Provide the [X, Y] coordinate of the cell's center where the given text is located.  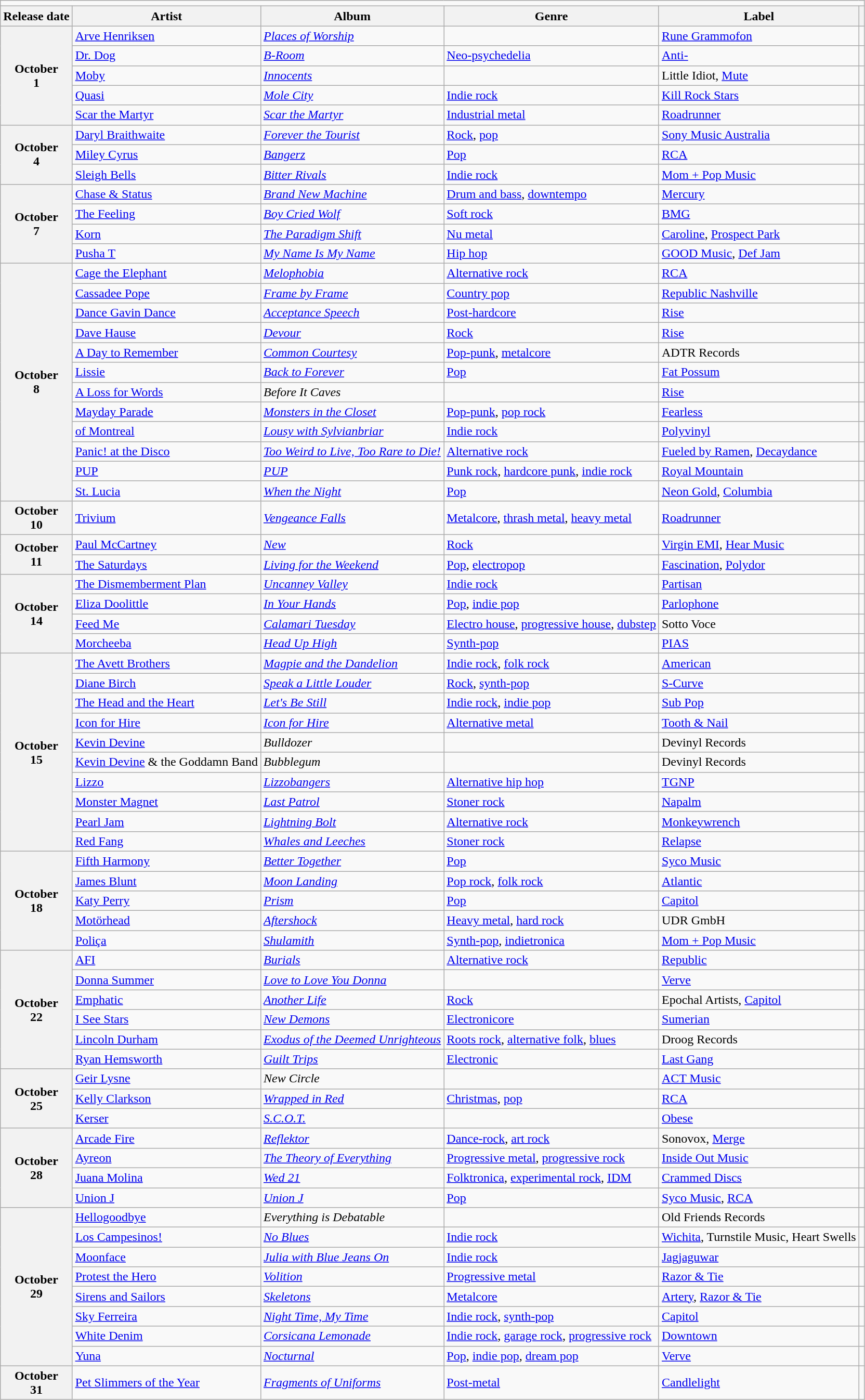
Napalm [759, 802]
Industrial metal [552, 115]
A Loss for Words [166, 392]
Arve Henriksen [166, 36]
Sonovox, Merge [759, 1138]
Magpie and the Dandelion [352, 663]
October10 [36, 518]
Soft rock [552, 214]
Downtown [759, 1336]
Melophobia [352, 273]
Sumerian [759, 1019]
Let's Be Still [352, 703]
Korn [166, 233]
Pet Slimmers of the Year [166, 1383]
Electronicore [552, 1019]
October8 [36, 383]
Sony Music Australia [759, 135]
Mercury [759, 194]
Bitter Rivals [352, 174]
B-Room [352, 56]
Genre [552, 16]
Metalcore, thrash metal, heavy metal [552, 518]
Wichita, Turnstile Music, Heart Swells [759, 1237]
Monster Magnet [166, 802]
GOOD Music, Def Jam [759, 254]
New Circle [352, 1079]
Nu metal [552, 233]
A Day to Remember [166, 352]
Whales and Leeches [352, 841]
October1 [36, 75]
Ryan Hemsworth [166, 1059]
Forever the Tourist [352, 135]
The Paradigm Shift [352, 233]
Paul McCartney [166, 544]
The Feeling [166, 214]
Nocturnal [352, 1356]
Syco Music, RCA [759, 1197]
Protest the Hero [166, 1277]
October29 [36, 1287]
October14 [36, 614]
Virgin EMI, Hear Music [759, 544]
Tooth & Nail [759, 723]
Dance Gavin Dance [166, 313]
In Your Hands [352, 604]
Kerser [166, 1118]
Parlophone [759, 604]
Neon Gold, Columbia [759, 491]
Progressive metal, progressive rock [552, 1158]
PIAS [759, 644]
Corsicana Lemonade [352, 1336]
Katy Perry [166, 901]
Lissie [166, 372]
Lizzobangers [352, 782]
Electro house, progressive house, dubstep [552, 624]
Progressive metal [552, 1277]
Indie rock, garage rock, progressive rock [552, 1336]
Trivium [166, 518]
October22 [36, 1010]
Alternative metal [552, 723]
Fascination, Polydor [759, 564]
Boy Cried Wolf [352, 214]
Uncanney Valley [352, 584]
Monsters in the Closet [352, 412]
Arcade Fire [166, 1138]
Release date [36, 16]
Republic Nashville [759, 293]
Neo-psychedelia [552, 56]
Hellogoodbye [166, 1218]
October11 [36, 554]
Better Together [352, 861]
Donna Summer [166, 980]
Artist [166, 16]
Moonface [166, 1257]
Relapse [759, 841]
Fat Possum [759, 372]
Lightning Bolt [352, 821]
The Theory of Everything [352, 1158]
Atlantic [759, 881]
When the Night [352, 491]
Pearl Jam [166, 821]
The Avett Brothers [166, 663]
Motörhead [166, 921]
Pop, indie pop, dream pop [552, 1356]
Quasi [166, 95]
October31 [36, 1383]
Country pop [552, 293]
Little Idiot, Mute [759, 75]
Partisan [759, 584]
American [759, 663]
Anti- [759, 56]
Julia with Blue Jeans On [352, 1257]
Sirens and Sailors [166, 1297]
Another Life [352, 1000]
Republic [759, 960]
Old Friends Records [759, 1218]
Guilt Trips [352, 1059]
Label [759, 16]
Volition [352, 1277]
Sky Ferreira [166, 1316]
Mayday Parade [166, 412]
S.C.O.T. [352, 1118]
Metalcore [552, 1297]
White Denim [166, 1336]
Ayreon [166, 1158]
Places of Worship [352, 36]
Innocents [352, 75]
Crammed Discs [759, 1177]
New Demons [352, 1019]
Polyvinyl [759, 431]
Heavy metal, hard rock [552, 921]
Brand New Machine [352, 194]
Love to Love You Donna [352, 980]
Wed 21 [352, 1177]
Last Gang [759, 1059]
Post-hardcore [552, 313]
of Montreal [166, 431]
Dr. Dog [166, 56]
Indie rock, folk rock [552, 663]
S-Curve [759, 683]
St. Lucia [166, 491]
I See Stars [166, 1019]
Hip hop [552, 254]
Wrapped in Red [352, 1098]
Juana Molina [166, 1177]
Prism [352, 901]
Los Campesinos! [166, 1237]
Moon Landing [352, 881]
Daryl Braithwaite [166, 135]
October18 [36, 900]
Rock, synth-pop [552, 683]
October15 [36, 753]
Artery, Razor & Tie [759, 1297]
BMG [759, 214]
Burials [352, 960]
Dance-rock, art rock [552, 1138]
Fragments of Uniforms [352, 1383]
Kevin Devine & the Goddamn Band [166, 762]
The Saturdays [166, 564]
Miley Cyrus [166, 154]
Lincoln Durham [166, 1039]
Shulamith [352, 940]
Synth-pop, indietronica [552, 940]
Sub Pop [759, 703]
Eliza Doolittle [166, 604]
Jagjaguwar [759, 1257]
Album [352, 16]
Too Weird to Live, Too Rare to Die! [352, 451]
Vengeance Falls [352, 518]
Rock, pop [552, 135]
Frame by Frame [352, 293]
October25 [36, 1098]
Reflektor [352, 1138]
Monkeywrench [759, 821]
Syco Music [759, 861]
Razor & Tie [759, 1277]
Kill Rock Stars [759, 95]
The Head and the Heart [166, 703]
Devour [352, 333]
Obese [759, 1118]
Poliça [166, 940]
Red Fang [166, 841]
Head Up High [352, 644]
Bubblegum [352, 762]
Drum and bass, downtempo [552, 194]
Pop rock, folk rock [552, 881]
Living for the Weekend [352, 564]
Pusha T [166, 254]
Candlelight [759, 1383]
Yuna [166, 1356]
Folktronica, experimental rock, IDM [552, 1177]
Mole City [352, 95]
Indie rock, indie pop [552, 703]
Feed Me [166, 624]
Fearless [759, 412]
Speak a Little Louder [352, 683]
Diane Birch [166, 683]
No Blues [352, 1237]
Droog Records [759, 1039]
Pop-punk, metalcore [552, 352]
ACT Music [759, 1079]
Dave Hause [166, 333]
Moby [166, 75]
Alternative hip hop [552, 782]
Cassadee Pope [166, 293]
TGNP [759, 782]
Exodus of the Deemed Unrighteous [352, 1039]
Common Courtesy [352, 352]
October4 [36, 154]
Lizzo [166, 782]
Royal Mountain [759, 471]
AFI [166, 960]
Caroline, Prospect Park [759, 233]
Bulldozer [352, 742]
Punk rock, hardcore punk, indie rock [552, 471]
My Name Is My Name [352, 254]
Indie rock, synth-pop [552, 1316]
Fifth Harmony [166, 861]
Acceptance Speech [352, 313]
The Dismemberment Plan [166, 584]
Post-metal [552, 1383]
Calamari Tuesday [352, 624]
Lousy with Sylvianbriar [352, 431]
Kelly Clarkson [166, 1098]
James Blunt [166, 881]
Last Patrol [352, 802]
Roots rock, alternative folk, blues [552, 1039]
October7 [36, 224]
Back to Forever [352, 372]
ADTR Records [759, 352]
Panic! at the Disco [166, 451]
Morcheeba [166, 644]
Geir Lysne [166, 1079]
Christmas, pop [552, 1098]
Emphatic [166, 1000]
Electronic [552, 1059]
Epochal Artists, Capitol [759, 1000]
Pop, indie pop [552, 604]
Bangerz [352, 154]
Rune Grammofon [759, 36]
Kevin Devine [166, 742]
UDR GmbH [759, 921]
Before It Caves [352, 392]
Cage the Elephant [166, 273]
Inside Out Music [759, 1158]
Fueled by Ramen, Decaydance [759, 451]
Chase & Status [166, 194]
Night Time, My Time [352, 1316]
Sotto Voce [759, 624]
Aftershock [352, 921]
Sleigh Bells [166, 174]
Skeletons [352, 1297]
October28 [36, 1168]
Synth-pop [552, 644]
Everything is Debatable [352, 1218]
Pop, electropop [552, 564]
Pop-punk, pop rock [552, 412]
New [352, 544]
